For the text-containing cell, return its midpoint in [x, y] coordinate format. 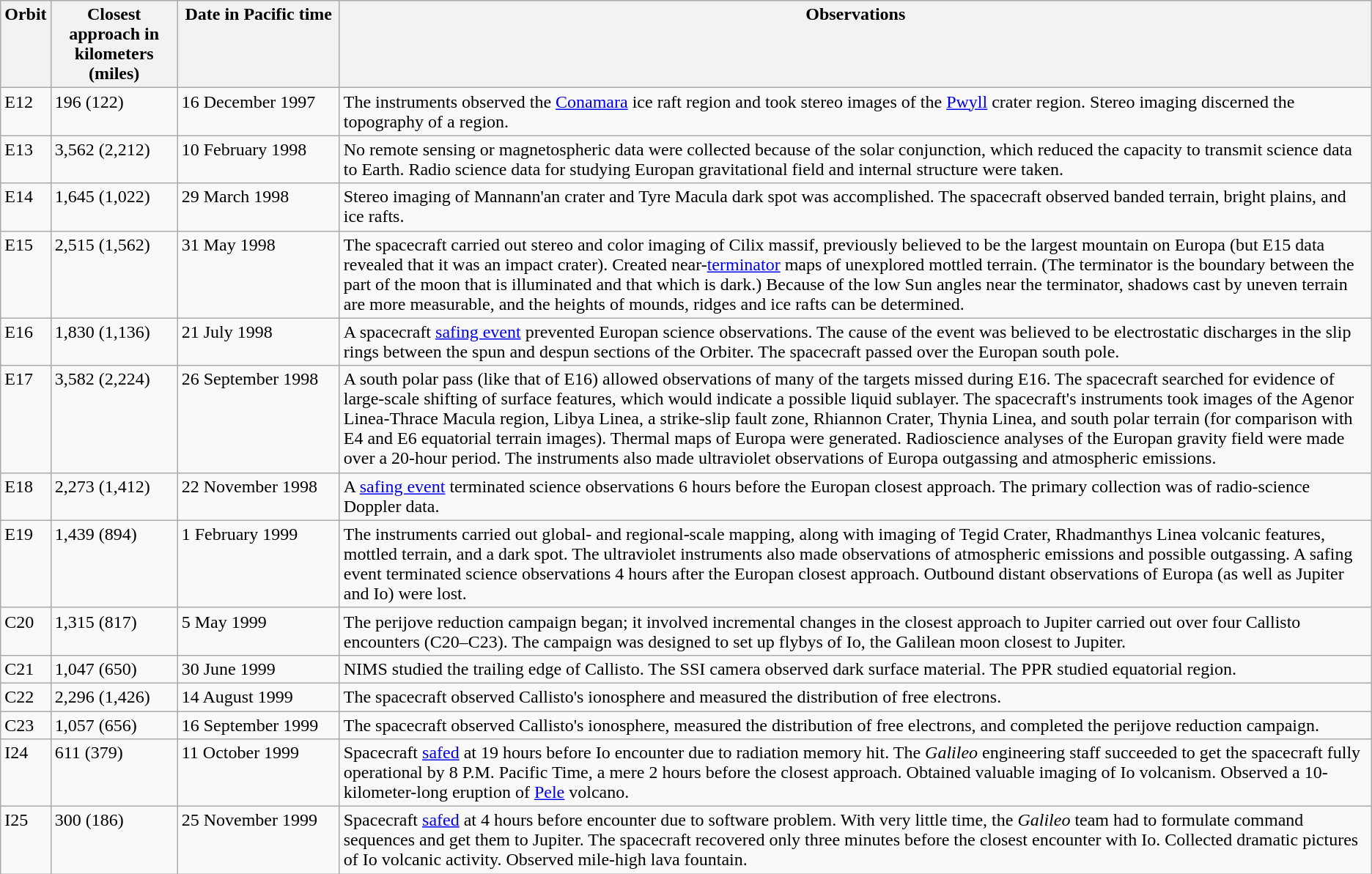
16 September 1999 [258, 725]
E17 [26, 419]
Closest approach in kilometers (miles) [114, 44]
Stereo imaging of Mannann'an crater and Tyre Macula dark spot was accomplished. The spacecraft observed banded terrain, bright plains, and ice rafts. [855, 207]
2,515 (1,562) [114, 274]
E13 [26, 160]
I24 [26, 773]
16 December 1997 [258, 111]
1,047 (650) [114, 669]
C23 [26, 725]
10 February 1998 [258, 160]
E14 [26, 207]
2,296 (1,426) [114, 697]
611 (379) [114, 773]
1,830 (1,136) [114, 341]
C20 [26, 632]
300 (186) [114, 840]
2,273 (1,412) [114, 497]
Observations [855, 44]
Orbit [26, 44]
C21 [26, 669]
1,439 (894) [114, 564]
A safing event terminated science observations 6 hours before the Europan closest approach. The primary collection was of radio-science Doppler data. [855, 497]
E15 [26, 274]
NIMS studied the trailing edge of Callisto. The SSI camera observed dark surface material. The PPR studied equatorial region. [855, 669]
C22 [26, 697]
3,582 (2,224) [114, 419]
25 November 1999 [258, 840]
1,315 (817) [114, 632]
E19 [26, 564]
1,057 (656) [114, 725]
5 May 1999 [258, 632]
22 November 1998 [258, 497]
29 March 1998 [258, 207]
E16 [26, 341]
30 June 1999 [258, 669]
Date in Pacific time [258, 44]
196 (122) [114, 111]
14 August 1999 [258, 697]
E18 [26, 497]
1 February 1999 [258, 564]
The spacecraft observed Callisto's ionosphere and measured the distribution of free electrons. [855, 697]
3,562 (2,212) [114, 160]
The spacecraft observed Callisto's ionosphere, measured the distribution of free electrons, and completed the perijove reduction campaign. [855, 725]
I25 [26, 840]
1,645 (1,022) [114, 207]
26 September 1998 [258, 419]
11 October 1999 [258, 773]
31 May 1998 [258, 274]
E12 [26, 111]
21 July 1998 [258, 341]
